Provide the (x, y) coordinate of the cell's center where the given text is located.  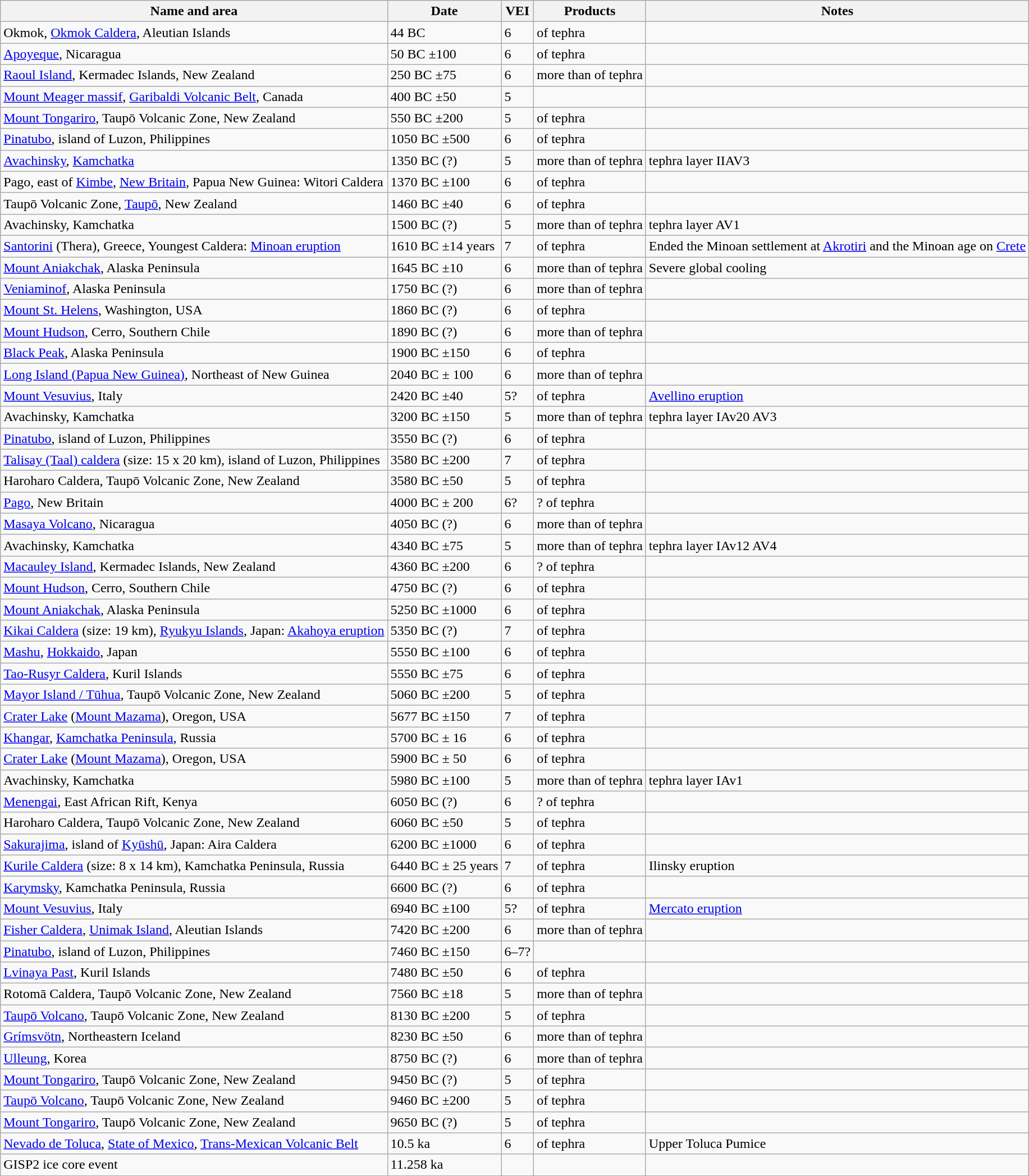
2040 BC ± 100 (445, 374)
6200 BC ±1000 (445, 844)
6? (518, 502)
Masaya Volcano, Nicaragua (194, 524)
Tao-Rusyr Caldera, Kuril Islands (194, 674)
Macauley Island, Kermadec Islands, New Zealand (194, 566)
tephra layer IAv20 AV3 (837, 417)
8130 BC ±200 (445, 1015)
tephra layer IIAV3 (837, 161)
tephra layer IAv1 (837, 780)
Pago, New Britain (194, 502)
4000 BC ± 200 (445, 502)
Fisher Caldera, Unimak Island, Aleutian Islands (194, 930)
1350 BC (?) (445, 161)
Talisay (Taal) caldera (size: 15 x 20 km), island of Luzon, Philippines (194, 460)
Ulleung, Korea (194, 1058)
1370 BC ±100 (445, 182)
Khangar, Kamchatka Peninsula, Russia (194, 738)
3200 BC ±150 (445, 417)
1860 BC (?) (445, 310)
9450 BC (?) (445, 1079)
Severe global cooling (837, 268)
1050 BC ±500 (445, 139)
Products (590, 11)
4360 BC ±200 (445, 566)
5980 BC ±100 (445, 780)
1500 BC (?) (445, 225)
6940 BC ±100 (445, 908)
7480 BC ±50 (445, 973)
3580 BC ±50 (445, 481)
1610 BC ±14 years (445, 246)
8230 BC ±50 (445, 1037)
Veniaminof, Alaska Peninsula (194, 289)
5677 BC ±150 (445, 716)
6–7? (518, 951)
5700 BC ± 16 (445, 738)
Rotomā Caldera, Taupō Volcanic Zone, New Zealand (194, 994)
1460 BC ±40 (445, 203)
Apoyeque, Nicaragua (194, 54)
3580 BC ±200 (445, 460)
1890 BC (?) (445, 332)
GISP2 ice core event (194, 1165)
44 BC (445, 33)
10.5 ka (445, 1143)
5900 BC ± 50 (445, 759)
Kikai Caldera (size: 19 km), Ryukyu Islands, Japan: Akahoya eruption (194, 631)
9460 BC ±200 (445, 1101)
4050 BC (?) (445, 524)
7420 BC ±200 (445, 930)
Pago, east of Kimbe, New Britain, Papua New Guinea: Witori Caldera (194, 182)
tephra layer IAv12 AV4 (837, 545)
Karymsky, Kamchatka Peninsula, Russia (194, 887)
Okmok, Okmok Caldera, Aleutian Islands (194, 33)
Ended the Minoan settlement at Akrotiri and the Minoan age on Crete (837, 246)
Lvinaya Past, Kuril Islands (194, 973)
Long Island (Papua New Guinea), Northeast of New Guinea (194, 374)
Raoul Island, Kermadec Islands, New Zealand (194, 75)
Mayor Island / Tūhua, Taupō Volcanic Zone, New Zealand (194, 695)
550 BC ±200 (445, 118)
8750 BC (?) (445, 1058)
2420 BC ±40 (445, 396)
7560 BC ±18 (445, 994)
9650 BC (?) (445, 1122)
Mercato eruption (837, 908)
5060 BC ±200 (445, 695)
Date (445, 11)
Menengai, East African Rift, Kenya (194, 802)
7460 BC ±150 (445, 951)
Nevado de Toluca, State of Mexico, Trans-Mexican Volcanic Belt (194, 1143)
Ilinsky eruption (837, 866)
1750 BC (?) (445, 289)
5350 BC (?) (445, 631)
tephra layer AV1 (837, 225)
Sakurajima, island of Kyūshū, Japan: Aira Caldera (194, 844)
Grímsvötn, Northeastern Iceland (194, 1037)
6440 BC ± 25 years (445, 866)
Santorini (Thera), Greece, Youngest Caldera: Minoan eruption (194, 246)
Kurile Caldera (size: 8 x 14 km), Kamchatka Peninsula, Russia (194, 866)
Mount St. Helens, Washington, USA (194, 310)
Notes (837, 11)
6600 BC (?) (445, 887)
6060 BC ±50 (445, 823)
400 BC ±50 (445, 97)
5550 BC ±100 (445, 652)
4340 BC ±75 (445, 545)
6050 BC (?) (445, 802)
Upper Toluca Pumice (837, 1143)
Mashu, Hokkaido, Japan (194, 652)
5250 BC ±1000 (445, 609)
Mount Meager massif, Garibaldi Volcanic Belt, Canada (194, 97)
11.258 ka (445, 1165)
3550 BC (?) (445, 438)
VEI (518, 11)
Name and area (194, 11)
1645 BC ±10 (445, 268)
50 BC ±100 (445, 54)
4750 BC (?) (445, 588)
1900 BC ±150 (445, 353)
Avellino eruption (837, 396)
250 BC ±75 (445, 75)
5550 BC ±75 (445, 674)
Black Peak, Alaska Peninsula (194, 353)
Taupō Volcanic Zone, Taupō, New Zealand (194, 203)
